Output the (X, Y) coordinate of the center of the cell containing the given text.  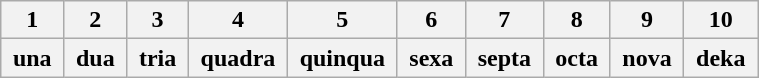
1 (32, 20)
7 (505, 20)
una (32, 58)
tria (158, 58)
8 (576, 20)
5 (342, 20)
10 (721, 20)
deka (721, 58)
septa (505, 58)
4 (238, 20)
nova (647, 58)
quadra (238, 58)
dua (96, 58)
3 (158, 20)
6 (431, 20)
2 (96, 20)
sexa (431, 58)
9 (647, 20)
octa (576, 58)
quinqua (342, 58)
